Pinpoint the cell where the given text exists, returning its [x, y] midpoint coordinate. 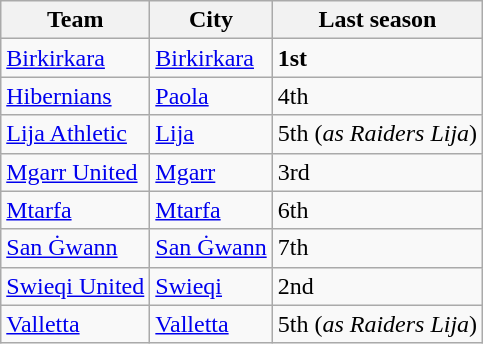
Last season [377, 20]
Lija [211, 134]
7th [377, 248]
2nd [377, 286]
Team [76, 20]
Swieqi [211, 286]
Lija Athletic [76, 134]
Hibernians [76, 96]
Mgarr United [76, 172]
1st [377, 58]
Mgarr [211, 172]
4th [377, 96]
Paola [211, 96]
6th [377, 210]
3rd [377, 172]
City [211, 20]
Swieqi United [76, 286]
